Find where the given text appears and provide that cell's center as [x, y] coordinate. 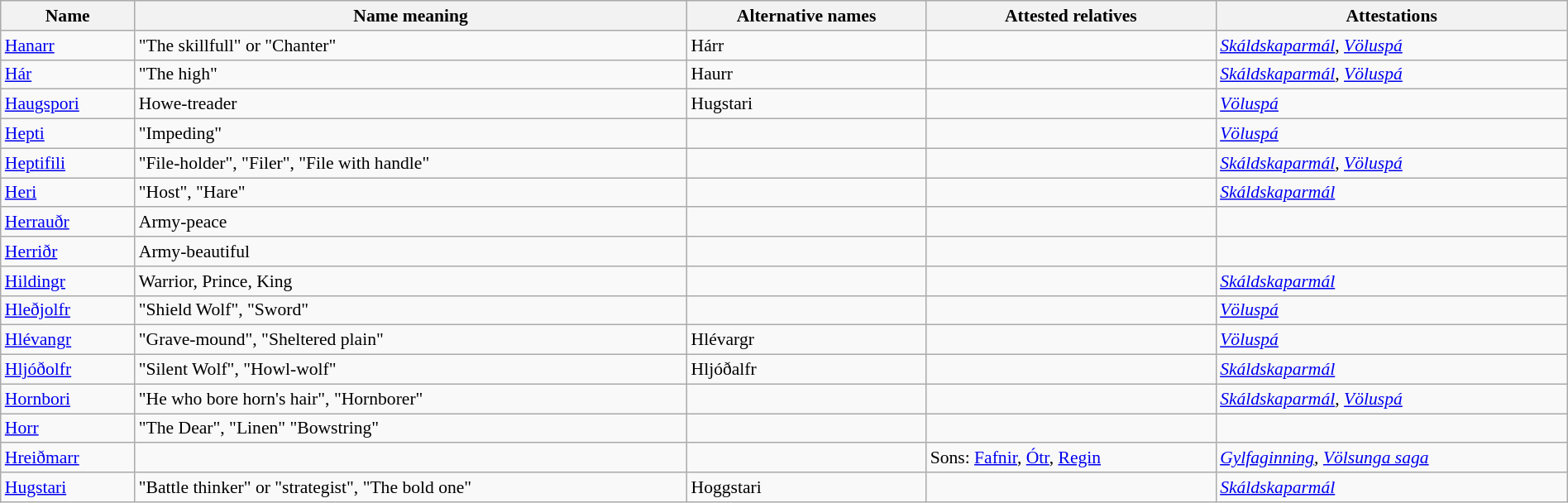
Heptifili [68, 163]
Hár [68, 74]
Heri [68, 193]
Hoggstari [807, 487]
Gylfaginning, Völsunga saga [1391, 458]
Army-peace [411, 223]
Hleðjolfr [68, 310]
Haurr [807, 74]
Herrauðr [68, 223]
"He who bore horn's hair", "Hornborer" [411, 399]
Alternative names [807, 16]
Hlévangr [68, 340]
Army-beautiful [411, 251]
"The skillfull" or "Chanter" [411, 46]
"Impeding" [411, 134]
Name [68, 16]
Attested relatives [1071, 16]
Hepti [68, 134]
Attestations [1391, 16]
Hljóðolfr [68, 370]
"Silent Wolf", "Howl-wolf" [411, 370]
Hárr [807, 46]
"Battle thinker" or "strategist", "The bold one" [411, 487]
"File-holder", "Filer", "File with handle" [411, 163]
Howe-treader [411, 104]
Name meaning [411, 16]
"Grave-mound", "Sheltered plain" [411, 340]
Hildingr [68, 281]
Hornbori [68, 399]
Horr [68, 429]
Warrior, Prince, King [411, 281]
Sons: Fafnir, Ótr, Regin [1071, 458]
Haugspori [68, 104]
"The Dear", "Linen" "Bowstring" [411, 429]
Hljóðalfr [807, 370]
Hanarr [68, 46]
Hlévargr [807, 340]
"Shield Wolf", "Sword" [411, 310]
"The high" [411, 74]
"Host", "Hare" [411, 193]
Hreiðmarr [68, 458]
Herriðr [68, 251]
